From the cell containing the given text, extract its center point as (x, y) coordinate. 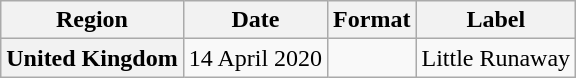
Format (372, 20)
United Kingdom (92, 58)
Date (255, 20)
Region (92, 20)
Label (496, 20)
14 April 2020 (255, 58)
Little Runaway (496, 58)
